For the text-containing cell, return its midpoint in (X, Y) coordinate format. 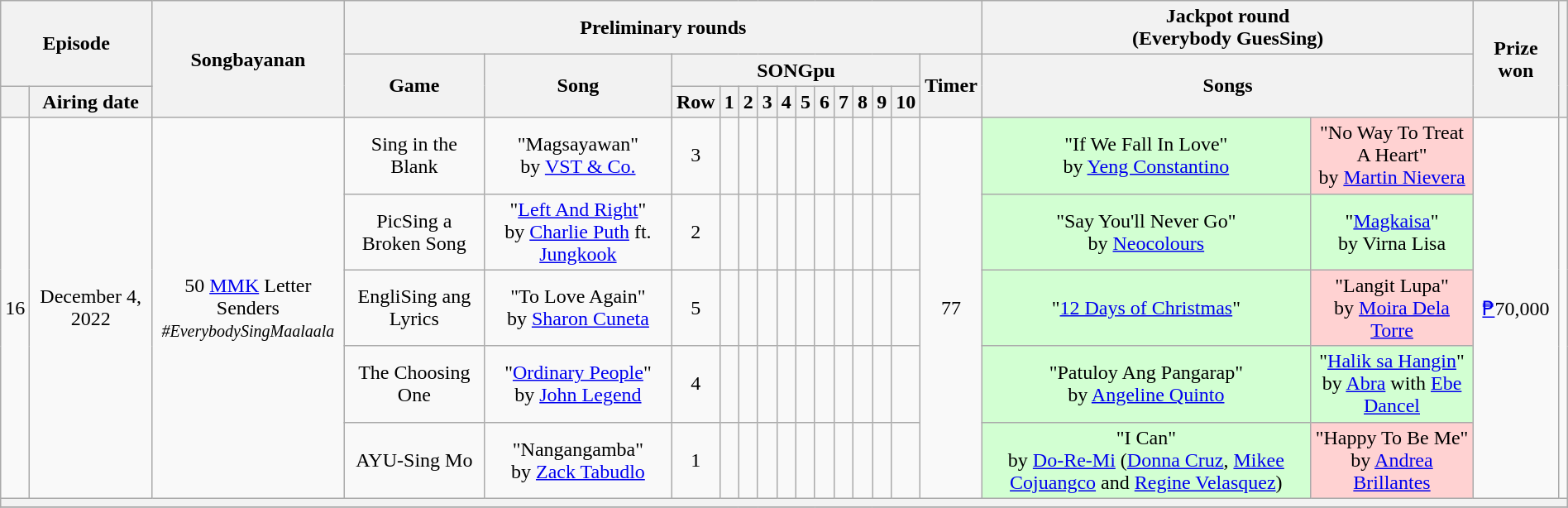
"No Way To Treat A Heart"by Martin Nievera (1392, 156)
10 (906, 102)
50 MMK Letter Senders#EverybodySingMaalaala (248, 308)
Sing in the Blank (414, 156)
Preliminary rounds (663, 28)
77 (951, 308)
Game (414, 86)
"I Can"by Do-Re-Mi (Donna Cruz, Mikee Cojuangco and Regine Velasquez) (1146, 460)
"Happy To Be Me"by Andrea Brillantes (1392, 460)
9 (882, 102)
The Choosing One (414, 384)
"Nangangamba"by Zack Tabudlo (577, 460)
"Halik sa Hangin"by Abra with Ebe Dancel (1392, 384)
Episode (76, 43)
Songs (1227, 86)
"If We Fall In Love"by Yeng Constantino (1146, 156)
AYU-Sing Mo (414, 460)
"Left And Right"by Charlie Puth ft. Jungkook (577, 232)
6 (824, 102)
Row (696, 102)
7 (844, 102)
EngliSing ang Lyrics (414, 308)
"Langit Lupa"by Moira Dela Torre (1392, 308)
December 4, 2022 (91, 308)
Airing date (91, 102)
"Magsayawan"by VST & Co. (577, 156)
PicSing a Broken Song (414, 232)
"12 Days of Christmas" (1146, 308)
SONGpu (796, 70)
Prize won (1516, 60)
"Say You'll Never Go"by Neocolours (1146, 232)
"Magkaisa"by Virna Lisa (1392, 232)
"To Love Again"by Sharon Cuneta (577, 308)
16 (15, 308)
Jackpot round(Everybody GuesSing) (1227, 28)
Timer (951, 86)
Songbayanan (248, 60)
8 (863, 102)
"Ordinary People"by John Legend (577, 384)
Song (577, 86)
₱70,000 (1516, 308)
"Patuloy Ang Pangarap"by Angeline Quinto (1146, 384)
